Scan for the cell matching the given text and deliver its (x, y) coordinate at center. 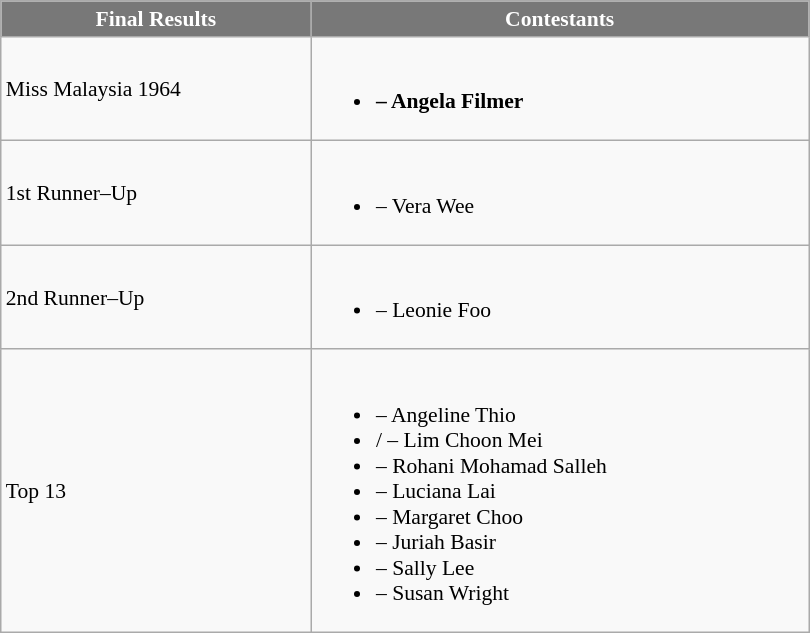
– Angeline Thio/ – Lim Choon Mei – Rohani Mohamad Salleh – Luciana Lai – Margaret Choo – Juriah Basir – Sally Lee – Susan Wright (560, 492)
Contestants (560, 19)
– Vera Wee (560, 193)
Final Results (156, 19)
Top 13 (156, 492)
2nd Runner–Up (156, 297)
– Angela Filmer (560, 89)
– Leonie Foo (560, 297)
Miss Malaysia 1964 (156, 89)
1st Runner–Up (156, 193)
